Extract the [x, y] coordinate from the center of the cell holding the provided text.  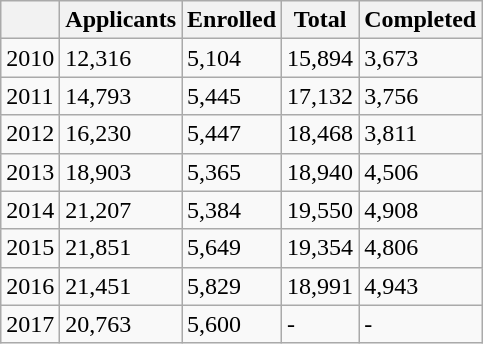
17,132 [320, 96]
2015 [30, 248]
5,447 [232, 134]
4,908 [420, 210]
19,550 [320, 210]
5,365 [232, 172]
4,943 [420, 286]
Enrolled [232, 20]
21,851 [121, 248]
3,756 [420, 96]
21,451 [121, 286]
18,468 [320, 134]
21,207 [121, 210]
2017 [30, 324]
2010 [30, 58]
5,104 [232, 58]
16,230 [121, 134]
19,354 [320, 248]
18,940 [320, 172]
5,384 [232, 210]
5,600 [232, 324]
2013 [30, 172]
5,445 [232, 96]
Completed [420, 20]
2014 [30, 210]
2016 [30, 286]
20,763 [121, 324]
4,806 [420, 248]
2012 [30, 134]
18,991 [320, 286]
3,811 [420, 134]
12,316 [121, 58]
Total [320, 20]
3,673 [420, 58]
Applicants [121, 20]
4,506 [420, 172]
5,829 [232, 286]
15,894 [320, 58]
18,903 [121, 172]
14,793 [121, 96]
2011 [30, 96]
5,649 [232, 248]
